From the cell containing the given text, extract its center point as [x, y] coordinate. 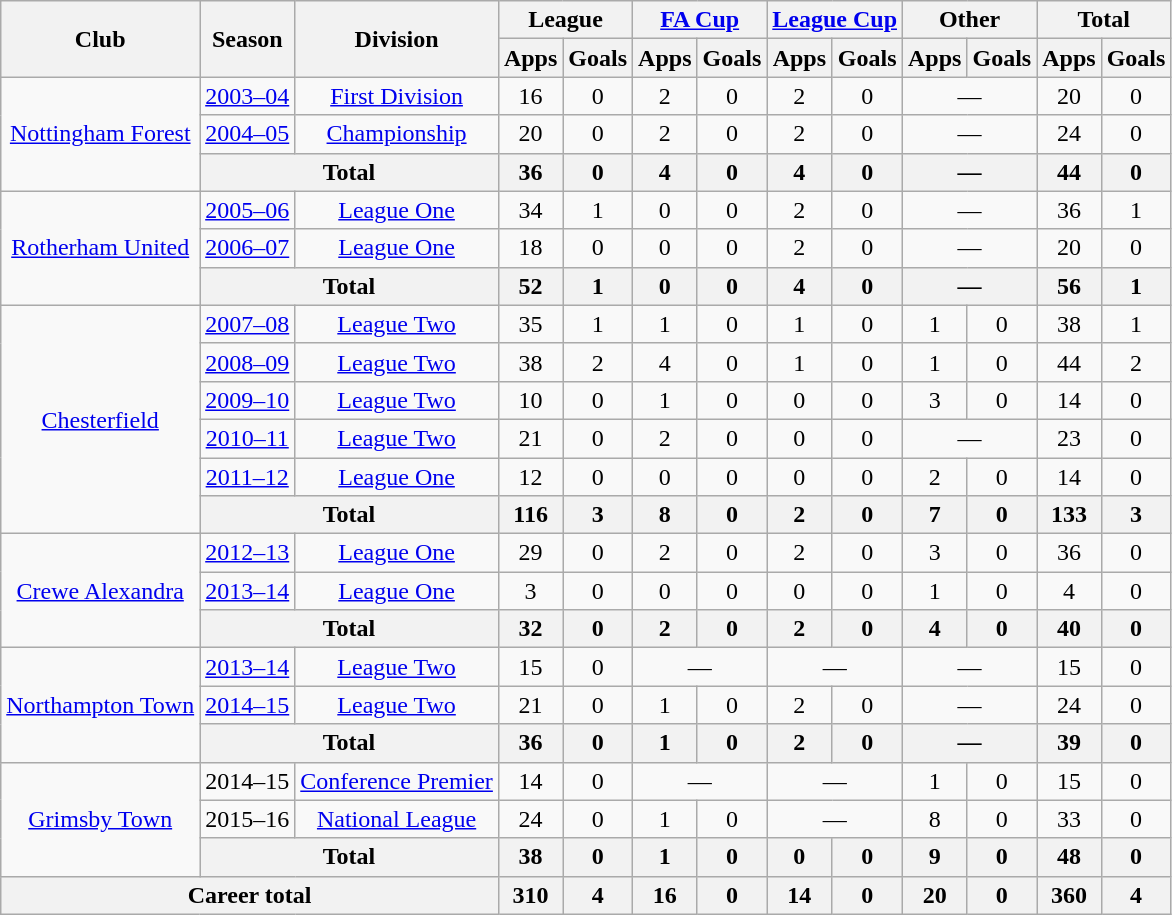
Division [397, 39]
2009–10 [248, 400]
39 [1069, 743]
Crewe Alexandra [100, 591]
52 [530, 286]
34 [530, 210]
First Division [397, 96]
League Cup [835, 20]
Northampton Town [100, 705]
2011–12 [248, 477]
48 [1069, 857]
310 [530, 895]
32 [530, 629]
Career total [250, 895]
Grimsby Town [100, 819]
2012–13 [248, 553]
35 [530, 324]
2010–11 [248, 438]
360 [1069, 895]
40 [1069, 629]
2003–04 [248, 96]
FA Cup [700, 20]
2004–05 [248, 134]
23 [1069, 438]
56 [1069, 286]
2007–08 [248, 324]
Nottingham Forest [100, 134]
29 [530, 553]
2006–07 [248, 248]
League [565, 20]
2008–09 [248, 362]
Other [970, 20]
Chesterfield [100, 419]
12 [530, 477]
National League [397, 819]
2015–16 [248, 819]
18 [530, 248]
133 [1069, 515]
Championship [397, 134]
7 [935, 515]
2005–06 [248, 210]
Club [100, 39]
33 [1069, 819]
Season [248, 39]
116 [530, 515]
10 [530, 400]
Conference Premier [397, 781]
Rotherham United [100, 248]
9 [935, 857]
